Pinpoint the cell where the given text exists, returning its [X, Y] midpoint coordinate. 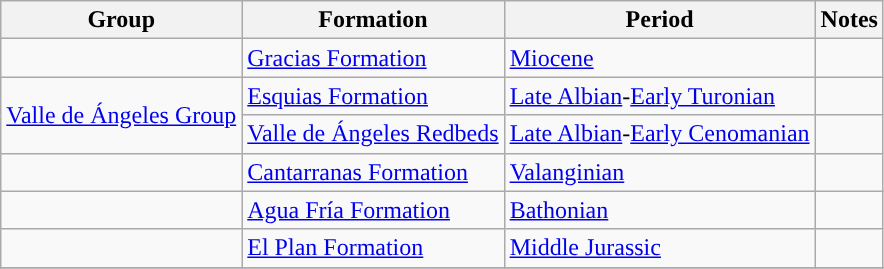
Late Albian-Early Cenomanian [660, 134]
Valle de Ángeles Group [122, 115]
Agua Fría Formation [373, 210]
Period [660, 20]
Valle de Ángeles Redbeds [373, 134]
Bathonian [660, 210]
Miocene [660, 58]
Group [122, 20]
Gracias Formation [373, 58]
Late Albian-Early Turonian [660, 96]
Formation [373, 20]
Notes [849, 20]
Valanginian [660, 172]
Cantarranas Formation [373, 172]
El Plan Formation [373, 248]
Middle Jurassic [660, 248]
Esquias Formation [373, 96]
